Provide the [X, Y] coordinate of the cell's center where the given text is located.  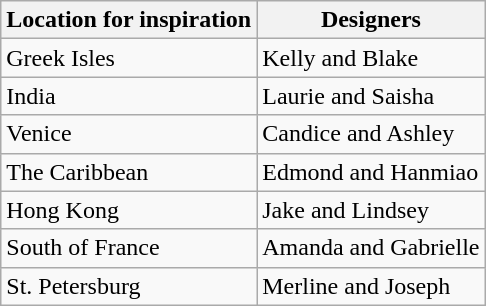
India [129, 96]
Laurie and Saisha [371, 96]
Merline and Joseph [371, 286]
The Caribbean [129, 172]
Jake and Lindsey [371, 210]
Designers [371, 20]
South of France [129, 248]
Amanda and Gabrielle [371, 248]
Hong Kong [129, 210]
Location for inspiration [129, 20]
St. Petersburg [129, 286]
Venice [129, 134]
Kelly and Blake [371, 58]
Candice and Ashley [371, 134]
Edmond and Hanmiao [371, 172]
Greek Isles [129, 58]
